Locate the cell with the specified text and output its (X, Y) center coordinate. 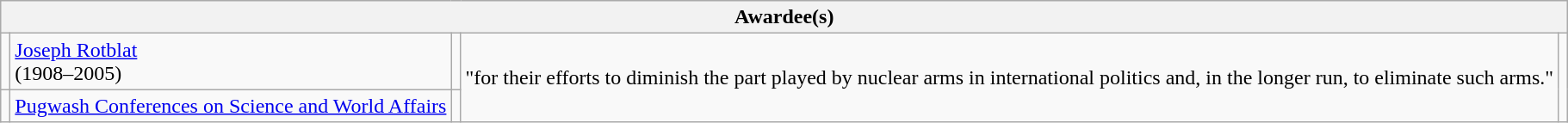
Joseph Rotblat(1908–2005) (231, 62)
Pugwash Conferences on Science and World Affairs (231, 106)
Awardee(s) (784, 17)
"for their efforts to diminish the part played by nuclear arms in international politics and, in the longer run, to eliminate such arms." (1009, 77)
